Return the [X, Y] coordinate for the center point of the cell that contains the specified text.  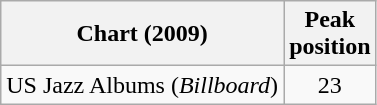
23 [330, 85]
US Jazz Albums (Billboard) [142, 85]
Chart (2009) [142, 34]
Peakposition [330, 34]
